Return [X, Y] of the center of cell containing provided text 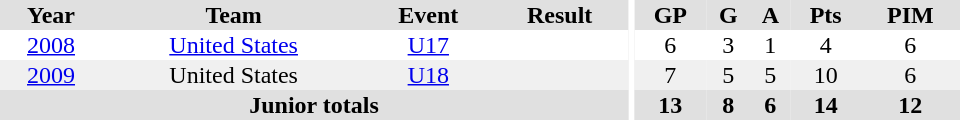
14 [826, 105]
Year [51, 15]
2008 [51, 45]
U17 [428, 45]
8 [728, 105]
Event [428, 15]
Result [560, 15]
A [770, 15]
G [728, 15]
2009 [51, 75]
3 [728, 45]
Pts [826, 15]
Junior totals [314, 105]
7 [670, 75]
1 [770, 45]
U18 [428, 75]
PIM [910, 15]
13 [670, 105]
10 [826, 75]
GP [670, 15]
4 [826, 45]
12 [910, 105]
Team [234, 15]
